Identify which cell holds the provided text, then report its (X, Y) central coordinate. 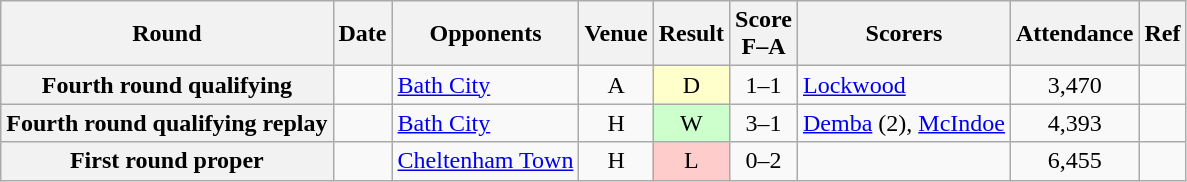
3–1 (764, 123)
A (616, 85)
6,455 (1075, 161)
Date (362, 34)
4,393 (1075, 123)
0–2 (764, 161)
Venue (616, 34)
Cheltenham Town (486, 161)
Result (691, 34)
Attendance (1075, 34)
Scorers (904, 34)
3,470 (1075, 85)
Fourth round qualifying (167, 85)
Lockwood (904, 85)
Demba (2), McIndoe (904, 123)
First round proper (167, 161)
ScoreF–A (764, 34)
1–1 (764, 85)
W (691, 123)
Ref (1162, 34)
L (691, 161)
Round (167, 34)
D (691, 85)
Opponents (486, 34)
Fourth round qualifying replay (167, 123)
